Detect which cell encompasses the target text, then output its [X, Y] center coordinate. 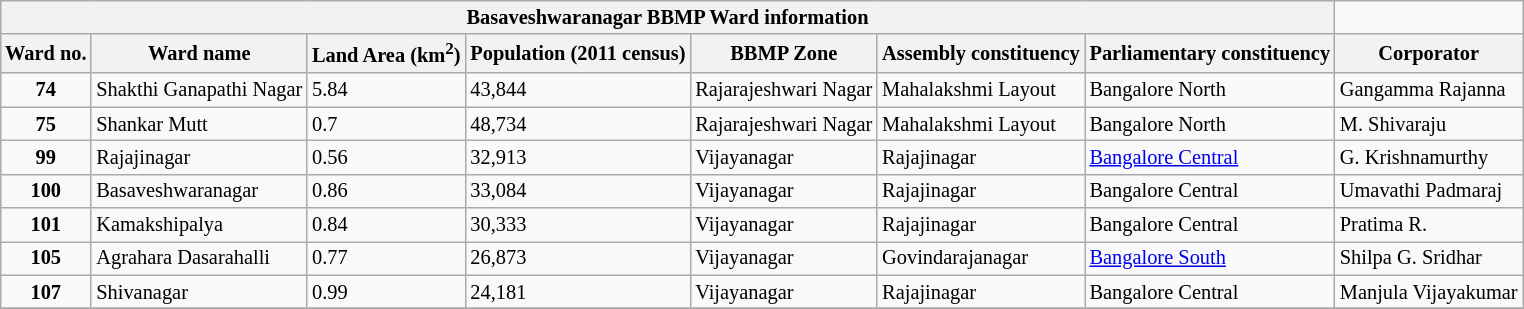
33,084 [578, 191]
43,844 [578, 90]
24,181 [578, 292]
Ward name [199, 54]
M. Shivaraju [1429, 124]
0.7 [386, 124]
Manjula Vijayakumar [1429, 292]
Shakthi Ganapathi Nagar [199, 90]
Ward no. [46, 54]
105 [46, 258]
74 [46, 90]
Assembly constituency [980, 54]
BBMP Zone [784, 54]
101 [46, 225]
0.56 [386, 157]
30,333 [578, 225]
107 [46, 292]
Population (2011 census) [578, 54]
Basaveshwaranagar [199, 191]
0.84 [386, 225]
Umavathi Padmaraj [1429, 191]
Parliamentary constituency [1210, 54]
Gangamma Rajanna [1429, 90]
G. Krishnamurthy [1429, 157]
32,913 [578, 157]
0.99 [386, 292]
Basaveshwaranagar BBMP Ward information [668, 17]
Govindarajanagar [980, 258]
5.84 [386, 90]
Shankar Mutt [199, 124]
Shivanagar [199, 292]
48,734 [578, 124]
Land Area (km2) [386, 54]
Shilpa G. Sridhar [1429, 258]
Pratima R. [1429, 225]
Bangalore South [1210, 258]
Kamakshipalya [199, 225]
100 [46, 191]
26,873 [578, 258]
99 [46, 157]
0.86 [386, 191]
75 [46, 124]
0.77 [386, 258]
Corporator [1429, 54]
Agrahara Dasarahalli [199, 258]
